For the text-containing cell, return its midpoint in [x, y] coordinate format. 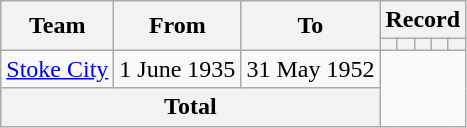
To [310, 26]
31 May 1952 [310, 69]
Record [423, 20]
From [178, 26]
Stoke City [58, 69]
Team [58, 26]
Total [190, 107]
1 June 1935 [178, 69]
